Output the (x, y) coordinate of the center of the cell containing the given text.  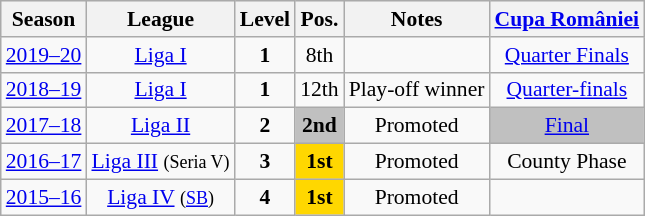
2nd (320, 126)
Cupa României (568, 19)
2016–17 (44, 162)
Level (265, 19)
Pos. (320, 19)
Liga IV (SB) (160, 197)
Liga II (160, 126)
2019–20 (44, 55)
Season (44, 19)
Quarter Finals (568, 55)
12th (320, 90)
Quarter-finals (568, 90)
Notes (417, 19)
Liga III (Seria V) (160, 162)
2 (265, 126)
3 (265, 162)
Play-off winner (417, 90)
Final (568, 126)
League (160, 19)
2018–19 (44, 90)
County Phase (568, 162)
4 (265, 197)
2017–18 (44, 126)
8th (320, 55)
2015–16 (44, 197)
